Capture the cell that displays the provided text and extract its [x, y] central coordinate. 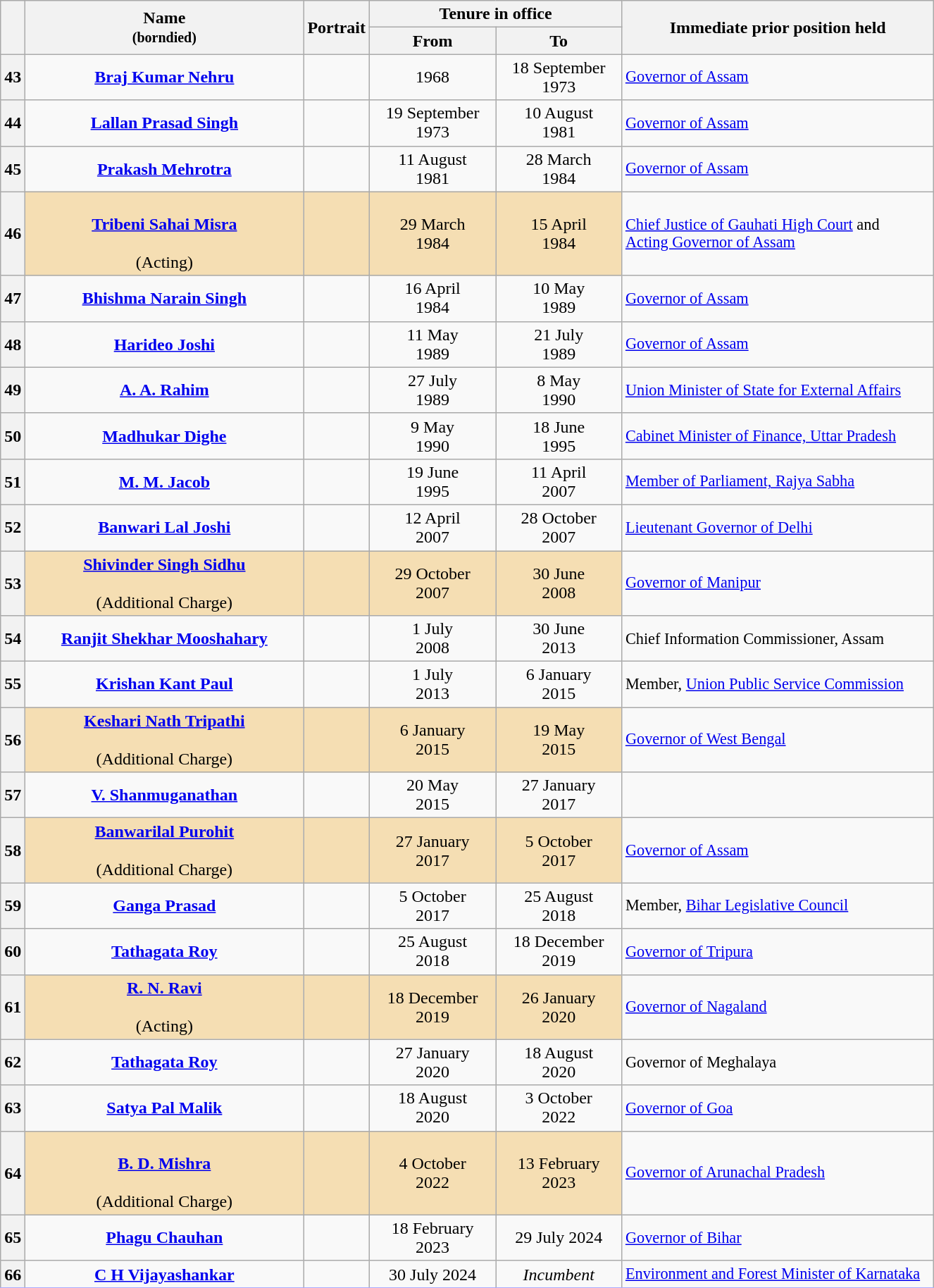
1968 [432, 78]
Member of Parliament, Rajya Sabha [778, 482]
Krishan Kant Paul [165, 685]
63 [13, 1108]
Satya Pal Malik [165, 1108]
27 July1989 [432, 390]
R. N. Ravi(Acting) [165, 1007]
62 [13, 1063]
18 September1973 [559, 78]
Union Minister of State for External Affairs [778, 390]
Incumbent [559, 1274]
Portrait [337, 27]
28 March1984 [559, 169]
Prakash Mehrotra [165, 169]
Ranjit Shekhar Mooshahary [165, 638]
19 June1995 [432, 482]
20 May2015 [432, 795]
Harideo Joshi [165, 344]
1 July2008 [432, 638]
Braj Kumar Nehru [165, 78]
Governor of Manipur [778, 583]
60 [13, 951]
C H Vijayashankar [165, 1274]
Shivinder Singh Sidhu(Additional Charge) [165, 583]
Banwari Lal Joshi [165, 527]
Cabinet Minister of Finance, Uttar Pradesh [778, 435]
Governor of Meghalaya [778, 1063]
A. A. Rahim [165, 390]
21 July1989 [559, 344]
15 April1984 [559, 234]
29 March1984 [432, 234]
Governor of Bihar [778, 1237]
29 July 2024 [559, 1237]
Chief Justice of Gauhati High Court andActing Governor of Assam [778, 234]
10 August1981 [559, 123]
18 June1995 [559, 435]
64 [13, 1172]
19 May2015 [559, 740]
4 October2022 [432, 1172]
Ganga Prasad [165, 906]
45 [13, 169]
Lallan Prasad Singh [165, 123]
Tribeni Sahai Misra(Acting) [165, 234]
49 [13, 390]
11 April2007 [559, 482]
30 June2013 [559, 638]
Tenure in office [496, 14]
52 [13, 527]
53 [13, 583]
30 July 2024 [432, 1274]
28 October2007 [559, 527]
Keshari Nath Tripathi(Additional Charge) [165, 740]
59 [13, 906]
46 [13, 234]
Banwarilal Purohit(Additional Charge) [165, 850]
51 [13, 482]
11 August1981 [432, 169]
Governor of Goa [778, 1108]
29 October2007 [432, 583]
Chief Information Commissioner, Assam [778, 638]
Name(borndied) [165, 27]
B. D. Mishra(Additional Charge) [165, 1172]
1 July2013 [432, 685]
8 May1990 [559, 390]
Immediate prior position held [778, 27]
16 April1984 [432, 299]
58 [13, 850]
47 [13, 299]
56 [13, 740]
26 January2020 [559, 1007]
From [432, 41]
Governor of Nagaland [778, 1007]
50 [13, 435]
Bhishma Narain Singh [165, 299]
43 [13, 78]
13 February2023 [559, 1172]
Governor of Tripura [778, 951]
Lieutenant Governor of Delhi [778, 527]
55 [13, 685]
27 January2020 [432, 1063]
18 February 2023 [432, 1237]
12 April2007 [432, 527]
11 May1989 [432, 344]
66 [13, 1274]
3 October2022 [559, 1108]
Governor of West Bengal [778, 740]
Member, Union Public Service Commission [778, 685]
Madhukar Dighe [165, 435]
Member, Bihar Legislative Council [778, 906]
65 [13, 1237]
54 [13, 638]
19 September1973 [432, 123]
48 [13, 344]
Phagu Chauhan [165, 1237]
To [559, 41]
M. M. Jacob [165, 482]
44 [13, 123]
61 [13, 1007]
Environment and Forest Minister of Karnataka [778, 1274]
30 June2008 [559, 583]
10 May1989 [559, 299]
Governor of Arunachal Pradesh [778, 1172]
9 May1990 [432, 435]
57 [13, 795]
V. Shanmuganathan [165, 795]
